Identify which cell holds the provided text, then report its [x, y] central coordinate. 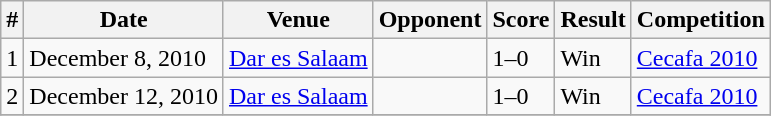
December 8, 2010 [124, 58]
Score [521, 20]
Competition [700, 20]
Venue [298, 20]
Result [593, 20]
Date [124, 20]
December 12, 2010 [124, 96]
1 [12, 58]
2 [12, 96]
Opponent [430, 20]
# [12, 20]
